Return the [x, y] coordinate for the center point of the cell that contains the specified text.  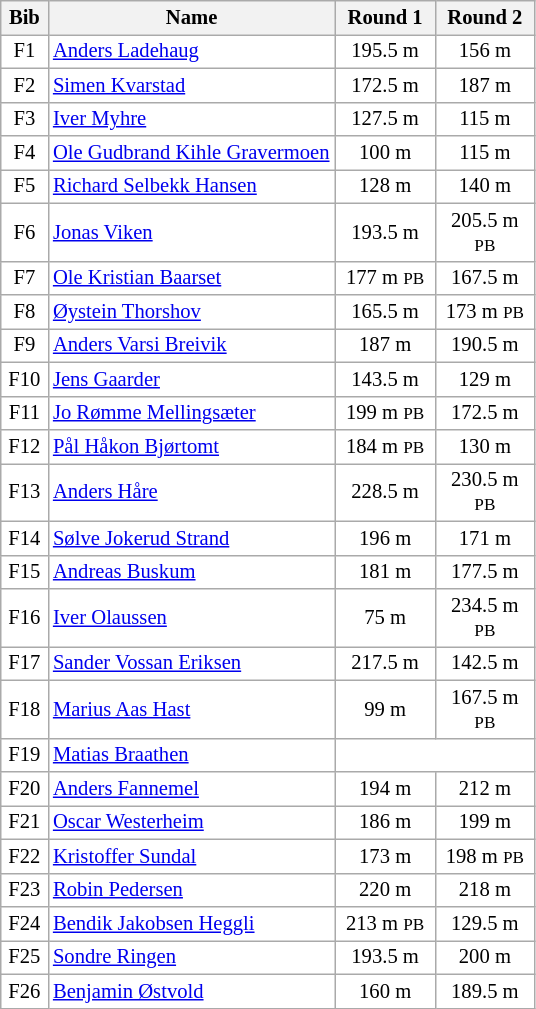
F26 [24, 991]
Oscar Westerheim [192, 822]
F16 [24, 617]
Anders Håre [192, 492]
218 m [485, 890]
F9 [24, 345]
212 m [485, 789]
Sølve Jokerud Strand [192, 538]
177.5 m [485, 572]
F10 [24, 379]
140 m [485, 186]
199 m PB [385, 413]
Marius Aas Hast [192, 709]
Ole Gudbrand Kihle Gravermoen [192, 153]
Jens Gaarder [192, 379]
173 m [385, 856]
Jo Rømme Mellingsæter [192, 413]
Round 2 [485, 17]
F13 [24, 492]
167.5 m PB [485, 709]
Sander Vossan Eriksen [192, 663]
F4 [24, 153]
Anders Ladehaug [192, 51]
99 m [385, 709]
Ole Kristian Baarset [192, 278]
F8 [24, 311]
100 m [385, 153]
167.5 m [485, 278]
220 m [385, 890]
F22 [24, 856]
Richard Selbekk Hansen [192, 186]
199 m [485, 822]
205.5 m PB [485, 232]
Øystein Thorshov [192, 311]
156 m [485, 51]
F20 [24, 789]
228.5 m [385, 492]
127.5 m [385, 119]
Name [192, 17]
F2 [24, 85]
160 m [385, 991]
Round 1 [385, 17]
75 m [385, 617]
181 m [385, 572]
173 m PB [485, 311]
F7 [24, 278]
213 m PB [385, 923]
130 m [485, 447]
Simen Kvarstad [192, 85]
Matias Braathen [192, 755]
F25 [24, 957]
234.5 m PB [485, 617]
Andreas Buskum [192, 572]
F11 [24, 413]
F6 [24, 232]
Kristoffer Sundal [192, 856]
Sondre Ringen [192, 957]
F15 [24, 572]
142.5 m [485, 663]
Bib [24, 17]
196 m [385, 538]
F18 [24, 709]
195.5 m [385, 51]
Benjamin Østvold [192, 991]
F24 [24, 923]
217.5 m [385, 663]
129 m [485, 379]
Pål Håkon Bjørtomt [192, 447]
190.5 m [485, 345]
F23 [24, 890]
171 m [485, 538]
F5 [24, 186]
165.5 m [385, 311]
F3 [24, 119]
198 m PB [485, 856]
Anders Varsi Breivik [192, 345]
177 m PB [385, 278]
F12 [24, 447]
Robin Pedersen [192, 890]
230.5 m PB [485, 492]
194 m [385, 789]
129.5 m [485, 923]
Anders Fannemel [192, 789]
Bendik Jakobsen Heggli [192, 923]
Jonas Viken [192, 232]
F21 [24, 822]
F14 [24, 538]
184 m PB [385, 447]
189.5 m [485, 991]
F17 [24, 663]
143.5 m [385, 379]
Iver Olaussen [192, 617]
200 m [485, 957]
Iver Myhre [192, 119]
186 m [385, 822]
F19 [24, 755]
F1 [24, 51]
128 m [385, 186]
